Determine the (x, y) coordinate at the center of the cell enclosing the given text.  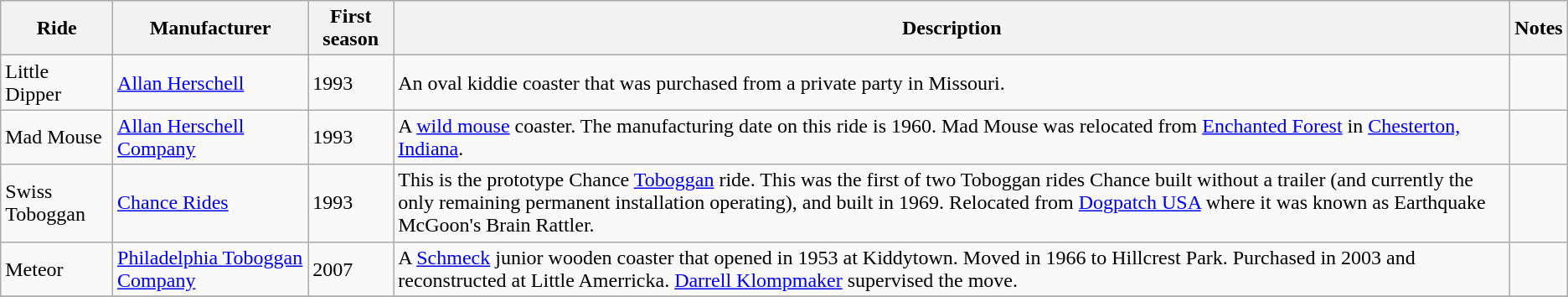
Philadelphia Toboggan Company (211, 268)
Little Dipper (57, 82)
Meteor (57, 268)
Mad Mouse (57, 138)
Swiss Toboggan (57, 203)
A wild mouse coaster. The manufacturing date on this ride is 1960. Mad Mouse was relocated from Enchanted Forest in Chesterton, Indiana. (952, 138)
Ride (57, 29)
Notes (1539, 29)
Description (952, 29)
2007 (351, 268)
First season (351, 29)
Allan Herschell (211, 82)
Manufacturer (211, 29)
An oval kiddie coaster that was purchased from a private party in Missouri. (952, 82)
Allan Herschell Company (211, 138)
Chance Rides (211, 203)
